Output the (x, y) coordinate of the center of the cell containing the given text.  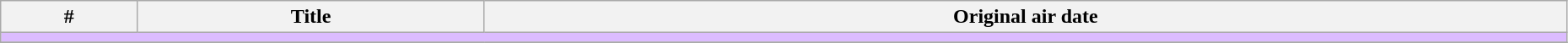
# (69, 17)
Title (311, 17)
Original air date (1026, 17)
